From the cell containing the given text, extract its center point as [X, Y] coordinate. 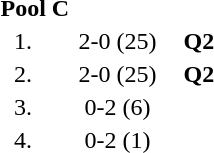
0-2 (6) [118, 107]
